Search for the cell housing the specified text and yield its [X, Y] center coordinate. 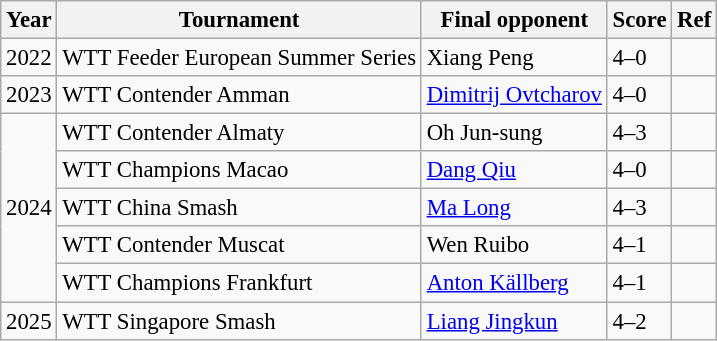
WTT Champions Macao [239, 170]
Final opponent [514, 20]
2025 [29, 321]
Liang Jingkun [514, 321]
WTT Contender Amman [239, 95]
Score [640, 20]
WTT Feeder European Summer Series [239, 58]
4–2 [640, 321]
Xiang Peng [514, 58]
Dang Qiu [514, 170]
WTT China Smash [239, 208]
Tournament [239, 20]
2024 [29, 208]
2022 [29, 58]
Ref [694, 20]
2023 [29, 95]
WTT Contender Muscat [239, 245]
Oh Jun-sung [514, 133]
Anton Källberg [514, 283]
Ma Long [514, 208]
WTT Contender Almaty [239, 133]
Dimitrij Ovtcharov [514, 95]
Year [29, 20]
WTT Singapore Smash [239, 321]
Wen Ruibo [514, 245]
WTT Champions Frankfurt [239, 283]
